From the cell containing the given text, extract its center point as [X, Y] coordinate. 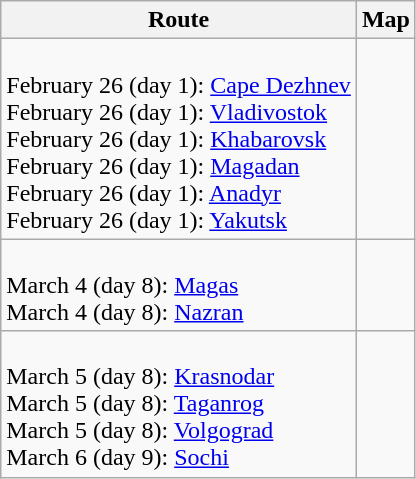
March 5 (day 8): Krasnodar March 5 (day 8): Taganrog March 5 (day 8): Volgograd March 6 (day 9): Sochi [179, 404]
Map [386, 20]
March 4 (day 8): Magas March 4 (day 8): Nazran [179, 285]
Route [179, 20]
